For the text-containing cell, return its midpoint in [X, Y] coordinate format. 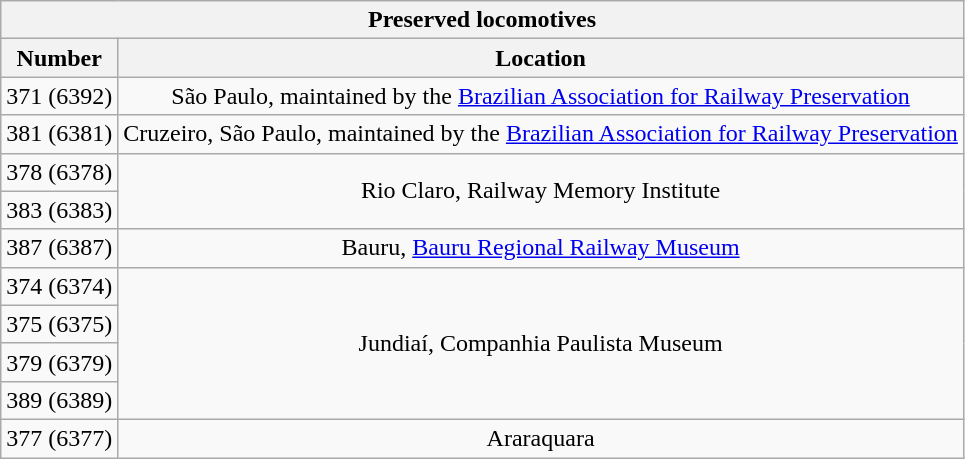
383 (6383) [60, 210]
Cruzeiro, São Paulo, maintained by the Brazilian Association for Railway Preservation [541, 134]
381 (6381) [60, 134]
379 (6379) [60, 362]
Location [541, 58]
378 (6378) [60, 172]
Number [60, 58]
371 (6392) [60, 96]
374 (6374) [60, 286]
389 (6389) [60, 400]
377 (6377) [60, 438]
Bauru, Bauru Regional Railway Museum [541, 248]
Jundiaí, Companhia Paulista Museum [541, 343]
São Paulo, maintained by the Brazilian Association for Railway Preservation [541, 96]
Rio Claro, Railway Memory Institute [541, 191]
375 (6375) [60, 324]
Preserved locomotives [482, 20]
Araraquara [541, 438]
387 (6387) [60, 248]
